From the cell containing the given text, extract its center point as (x, y) coordinate. 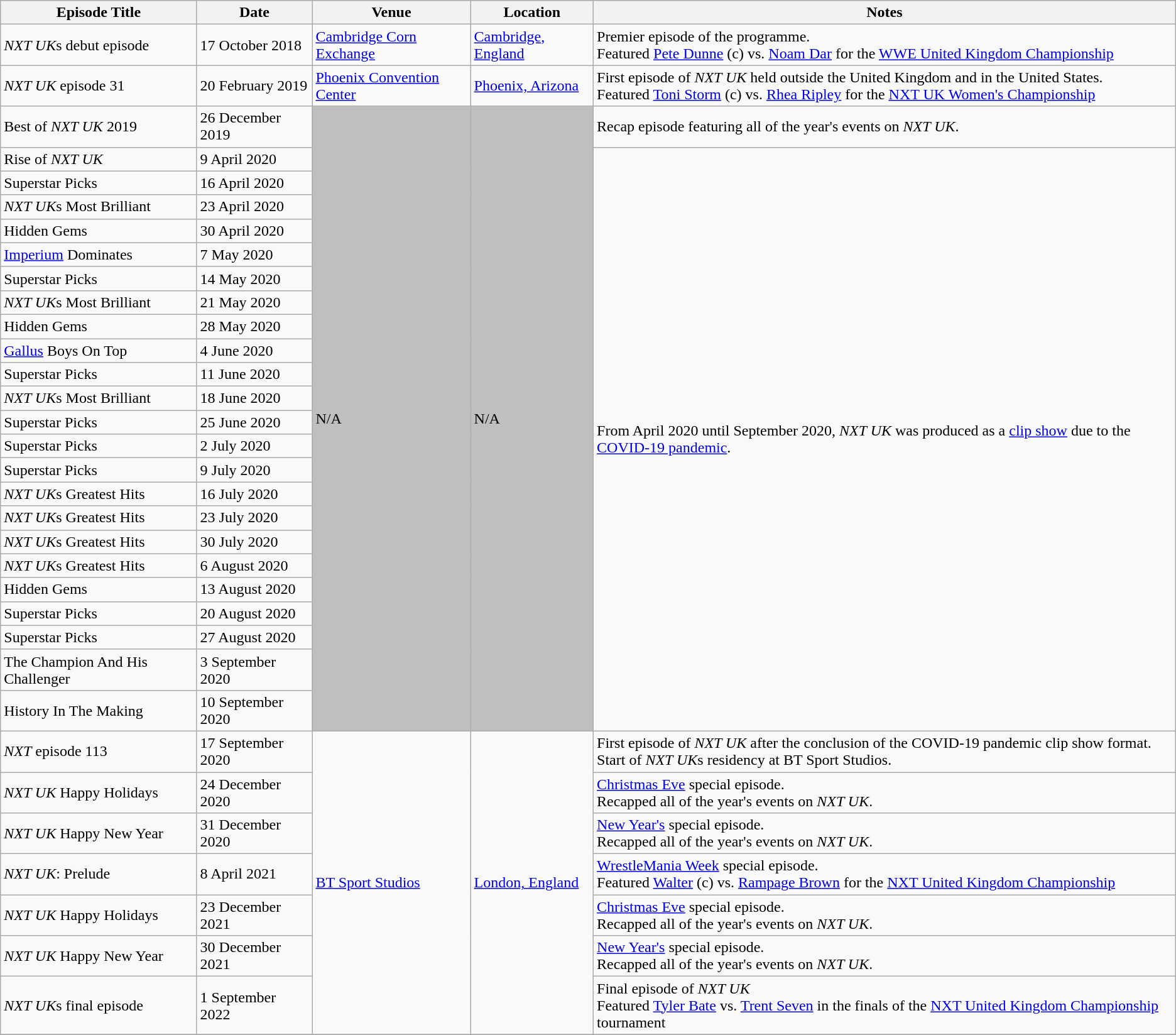
Rise of NXT UK (99, 159)
7 May 2020 (254, 255)
9 July 2020 (254, 470)
30 July 2020 (254, 542)
History In The Making (99, 710)
NXT UK: Prelude (99, 875)
4 June 2020 (254, 350)
Cambridge, England (531, 45)
Episode Title (99, 13)
From April 2020 until September 2020, NXT UK was produced as a clip show due to the COVID-19 pandemic. (885, 439)
WrestleMania Week special episode.Featured Walter (c) vs. Rampage Brown for the NXT United Kingdom Championship (885, 875)
27 August 2020 (254, 637)
1 September 2022 (254, 1005)
20 February 2019 (254, 85)
16 July 2020 (254, 494)
NXT episode 113 (99, 752)
NXT UKs debut episode (99, 45)
25 June 2020 (254, 422)
14 May 2020 (254, 278)
First episode of NXT UK after the conclusion of the COVID-19 pandemic clip show format.Start of NXT UKs residency at BT Sport Studios. (885, 752)
NXT UK episode 31 (99, 85)
Notes (885, 13)
8 April 2021 (254, 875)
NXT UKs final episode (99, 1005)
Best of NXT UK 2019 (99, 127)
9 April 2020 (254, 159)
23 December 2021 (254, 915)
31 December 2020 (254, 833)
18 June 2020 (254, 398)
BT Sport Studios (391, 882)
21 May 2020 (254, 302)
3 September 2020 (254, 670)
Date (254, 13)
11 June 2020 (254, 375)
Gallus Boys On Top (99, 350)
Final episode of NXT UKFeatured Tyler Bate vs. Trent Seven in the finals of the NXT United Kingdom Championship tournament (885, 1005)
Phoenix, Arizona (531, 85)
6 August 2020 (254, 566)
Phoenix Convention Center (391, 85)
2 July 2020 (254, 446)
Imperium Dominates (99, 255)
26 December 2019 (254, 127)
Premier episode of the programme.Featured Pete Dunne (c) vs. Noam Dar for the WWE United Kingdom Championship (885, 45)
23 July 2020 (254, 518)
Recap episode featuring all of the year's events on NXT UK. (885, 127)
30 December 2021 (254, 956)
London, England (531, 882)
The Champion And His Challenger (99, 670)
23 April 2020 (254, 207)
Venue (391, 13)
Cambridge Corn Exchange (391, 45)
20 August 2020 (254, 613)
16 April 2020 (254, 183)
28 May 2020 (254, 326)
24 December 2020 (254, 792)
13 August 2020 (254, 589)
17 September 2020 (254, 752)
Location (531, 13)
10 September 2020 (254, 710)
17 October 2018 (254, 45)
30 April 2020 (254, 231)
